Identify which cell holds the provided text, then report its [x, y] central coordinate. 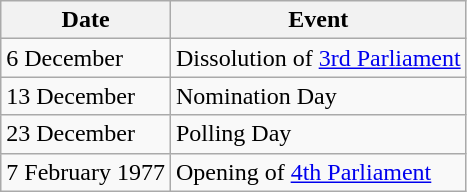
7 February 1977 [86, 172]
Polling Day [318, 134]
Nomination Day [318, 96]
Event [318, 20]
23 December [86, 134]
13 December [86, 96]
Dissolution of 3rd Parliament [318, 58]
Opening of 4th Parliament [318, 172]
6 December [86, 58]
Date [86, 20]
